Capture the cell that displays the provided text and extract its [x, y] central coordinate. 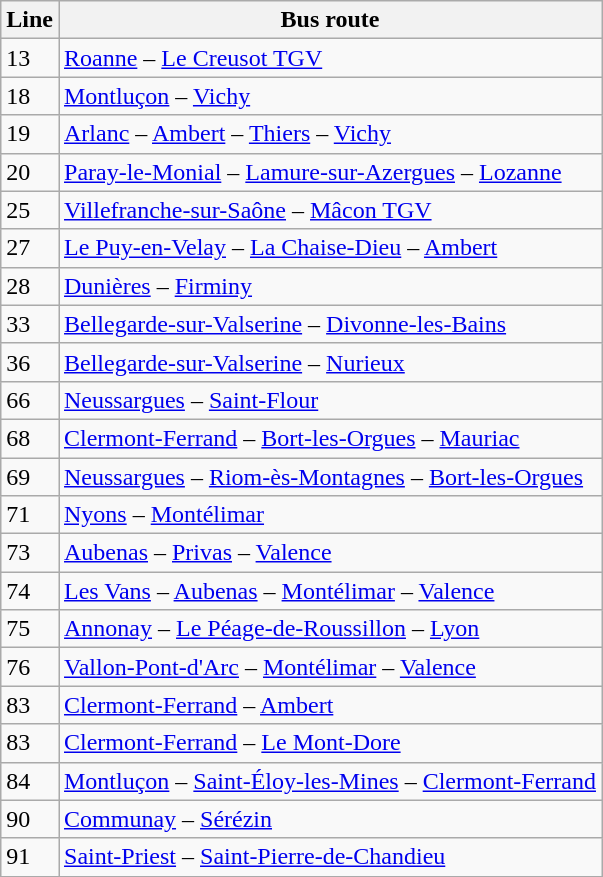
Neussargues – Riom-ès-Montagnes – Bort-les-Orgues [330, 477]
69 [30, 477]
Les Vans – Aubenas – Montélimar – Valence [330, 591]
33 [30, 324]
Dunières – Firminy [330, 286]
Bellegarde-sur-Valserine – Nurieux [330, 362]
74 [30, 591]
Montluçon – Vichy [330, 96]
91 [30, 857]
19 [30, 134]
Line [30, 20]
Nyons – Montélimar [330, 515]
66 [30, 400]
36 [30, 362]
75 [30, 629]
Paray-le-Monial – Lamure-sur-Azergues – Lozanne [330, 172]
Clermont-Ferrand – Bort-les-Orgues – Mauriac [330, 438]
71 [30, 515]
Annonay – Le Péage-de-Roussillon – Lyon [330, 629]
68 [30, 438]
Vallon-Pont-d'Arc – Montélimar – Valence [330, 667]
20 [30, 172]
25 [30, 210]
Communay – Sérézin [330, 819]
Le Puy-en-Velay – La Chaise-Dieu – Ambert [330, 248]
73 [30, 553]
Clermont-Ferrand – Ambert [330, 705]
Arlanc – Ambert – Thiers – Vichy [330, 134]
27 [30, 248]
76 [30, 667]
Clermont-Ferrand – Le Mont-Dore [330, 743]
13 [30, 58]
Neussargues – Saint-Flour [330, 400]
Saint-Priest – Saint-Pierre-de-Chandieu [330, 857]
18 [30, 96]
Bellegarde-sur-Valserine – Divonne-les-Bains [330, 324]
Roanne – Le Creusot TGV [330, 58]
90 [30, 819]
Montluçon – Saint-Éloy-les-Mines – Clermont-Ferrand [330, 781]
Aubenas – Privas – Valence [330, 553]
Bus route [330, 20]
28 [30, 286]
Villefranche-sur-Saône – Mâcon TGV [330, 210]
84 [30, 781]
